Determine the (x, y) coordinate at the center of the cell enclosing the given text.  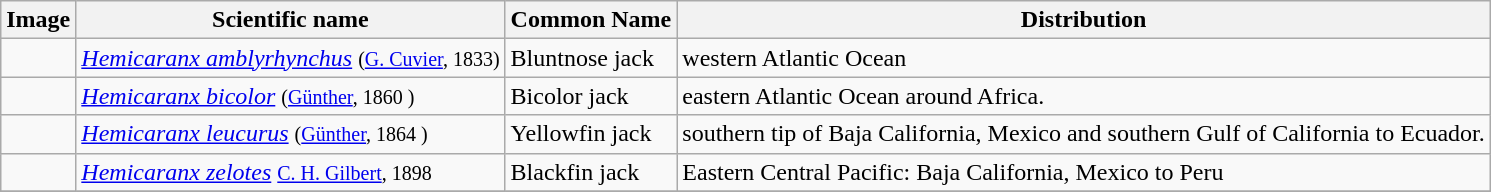
Eastern Central Pacific: Baja California, Mexico to Peru (1084, 172)
southern tip of Baja California, Mexico and southern Gulf of California to Ecuador. (1084, 134)
Yellowfin jack (591, 134)
Hemicaranx zelotes C. H. Gilbert, 1898 (290, 172)
Hemicaranx amblyrhynchus (G. Cuvier, 1833) (290, 58)
Hemicaranx bicolor (Günther, 1860 ) (290, 96)
Common Name (591, 20)
Blackfin jack (591, 172)
Bluntnose jack (591, 58)
eastern Atlantic Ocean around Africa. (1084, 96)
Hemicaranx leucurus (Günther, 1864 ) (290, 134)
western Atlantic Ocean (1084, 58)
Distribution (1084, 20)
Bicolor jack (591, 96)
Scientific name (290, 20)
Image (38, 20)
